Scan for the cell matching the given text and deliver its [x, y] coordinate at center. 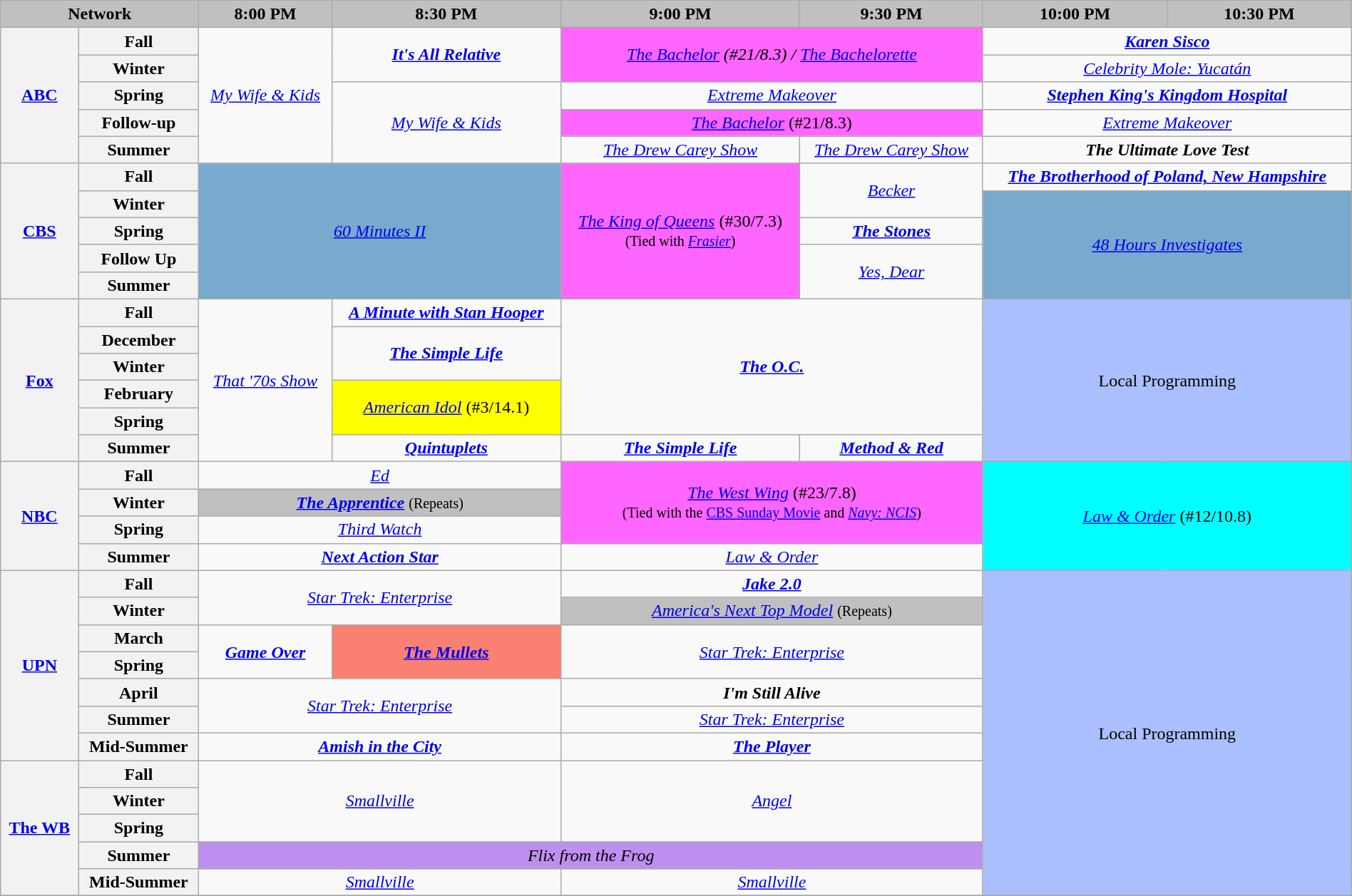
Third Watch [380, 530]
Becker [891, 190]
America's Next Top Model (Repeats) [772, 611]
Karen Sisco [1167, 41]
March [138, 638]
8:30 PM [446, 14]
NBC [40, 516]
The King of Queens (#30/7.3)(Tied with Frasier) [680, 231]
Follow Up [138, 258]
Amish in the City [380, 746]
Method & Red [891, 448]
Network [100, 14]
The Brotherhood of Poland, New Hampshire [1167, 177]
Game Over [265, 652]
48 Hours Investigates [1167, 244]
The Stones [891, 231]
Yes, Dear [891, 272]
April [138, 692]
Ed [380, 475]
ABC [40, 96]
Law & Order [772, 557]
The Apprentice (Repeats) [380, 503]
60 Minutes II [380, 231]
UPN [40, 665]
10:30 PM [1259, 14]
The Mullets [446, 652]
9:30 PM [891, 14]
December [138, 340]
Stephen King's Kingdom Hospital [1167, 96]
I'm Still Alive [772, 692]
The Bachelor (#21/8.3) [772, 123]
9:00 PM [680, 14]
The Player [772, 746]
American Idol (#3/14.1) [446, 408]
Flix from the Frog [590, 855]
It's All Relative [446, 55]
The O.C. [772, 366]
10:00 PM [1075, 14]
Jake 2.0 [772, 584]
Fox [40, 380]
CBS [40, 231]
8:00 PM [265, 14]
Law & Order (#12/10.8) [1167, 516]
A Minute with Stan Hooper [446, 312]
Angel [772, 800]
The Bachelor (#21/8.3) / The Bachelorette [772, 55]
Quintuplets [446, 448]
That '70s Show [265, 380]
Next Action Star [380, 557]
February [138, 394]
The Ultimate Love Test [1167, 150]
Celebrity Mole: Yucatán [1167, 68]
Follow-up [138, 123]
The WB [40, 828]
The West Wing (#23/7.8)(Tied with the CBS Sunday Movie and Navy: NCIS) [772, 503]
